Provide the [X, Y] coordinate of the cell's center where the given text is located.  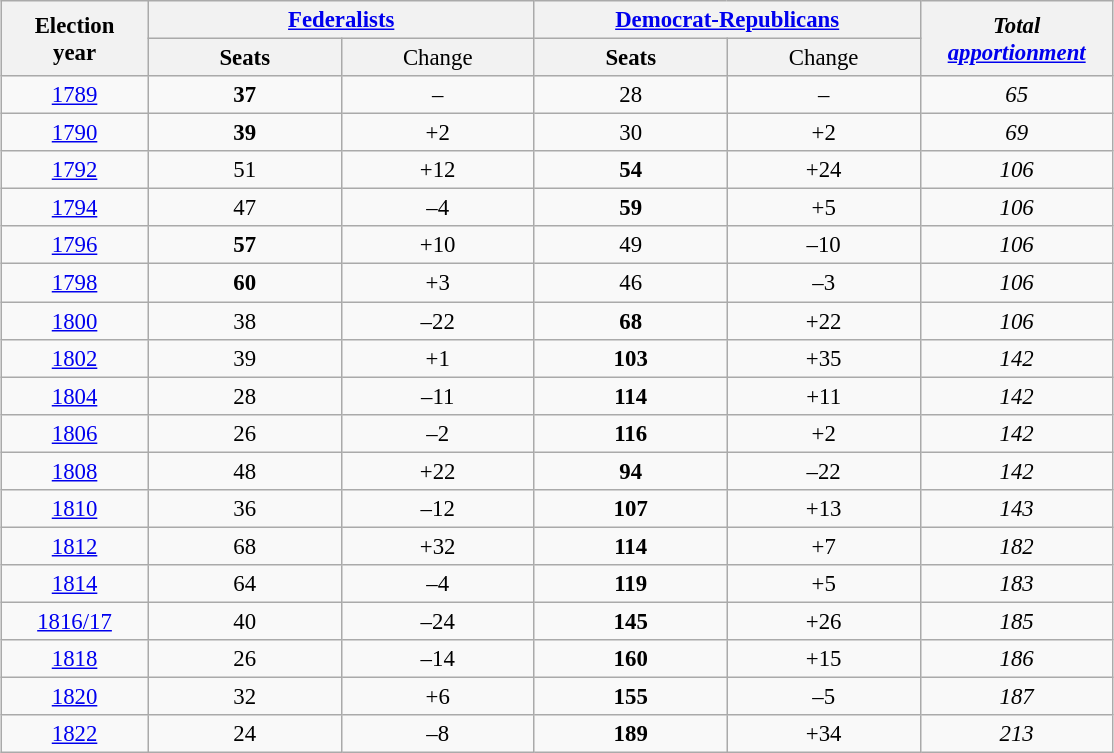
51 [244, 170]
103 [630, 358]
69 [1016, 133]
+1 [438, 358]
–11 [438, 396]
57 [244, 245]
1814 [74, 584]
32 [244, 697]
65 [1016, 95]
24 [244, 734]
Totalapportionment [1016, 38]
–10 [824, 245]
+35 [824, 358]
1804 [74, 396]
+15 [824, 659]
–14 [438, 659]
1806 [74, 433]
59 [630, 208]
Federalists [341, 20]
1812 [74, 546]
+24 [824, 170]
–24 [438, 621]
+10 [438, 245]
64 [244, 584]
119 [630, 584]
+12 [438, 170]
1822 [74, 734]
1820 [74, 697]
94 [630, 471]
+32 [438, 546]
30 [630, 133]
38 [244, 321]
1800 [74, 321]
185 [1016, 621]
47 [244, 208]
Democrat-Republicans [727, 20]
–3 [824, 283]
107 [630, 509]
1798 [74, 283]
1808 [74, 471]
–2 [438, 433]
54 [630, 170]
+3 [438, 283]
1818 [74, 659]
48 [244, 471]
1792 [74, 170]
160 [630, 659]
186 [1016, 659]
1794 [74, 208]
116 [630, 433]
–5 [824, 697]
49 [630, 245]
37 [244, 95]
182 [1016, 546]
189 [630, 734]
–8 [438, 734]
46 [630, 283]
+11 [824, 396]
Electionyear [74, 38]
+7 [824, 546]
213 [1016, 734]
1816/17 [74, 621]
1802 [74, 358]
155 [630, 697]
+34 [824, 734]
183 [1016, 584]
+13 [824, 509]
40 [244, 621]
+6 [438, 697]
143 [1016, 509]
1790 [74, 133]
1796 [74, 245]
1810 [74, 509]
1789 [74, 95]
+26 [824, 621]
–12 [438, 509]
145 [630, 621]
187 [1016, 697]
36 [244, 509]
60 [244, 283]
